From the cell containing the given text, extract its center point as [X, Y] coordinate. 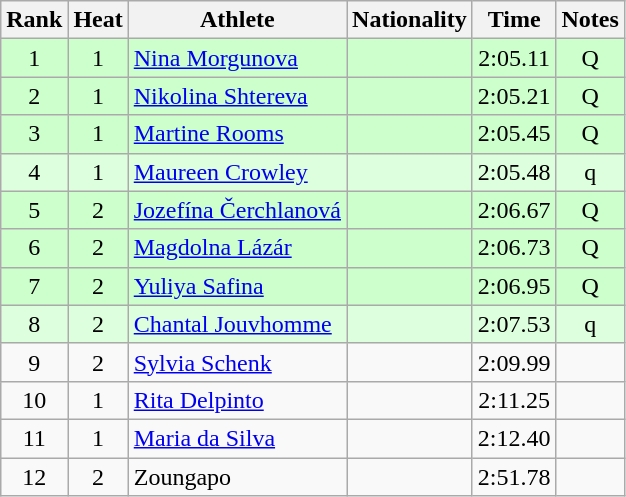
8 [34, 324]
2:09.99 [514, 362]
6 [34, 248]
10 [34, 400]
11 [34, 438]
2:11.25 [514, 400]
Sylvia Schenk [237, 362]
Yuliya Safina [237, 286]
2:05.11 [514, 58]
Magdolna Lázár [237, 248]
Maria da Silva [237, 438]
2:06.73 [514, 248]
2:05.48 [514, 172]
Nationality [410, 20]
Maureen Crowley [237, 172]
2:07.53 [514, 324]
9 [34, 362]
Rita Delpinto [237, 400]
Time [514, 20]
2:05.45 [514, 134]
Nikolina Shtereva [237, 96]
12 [34, 477]
Rank [34, 20]
Jozefína Čerchlanová [237, 210]
5 [34, 210]
Notes [590, 20]
Heat [98, 20]
Martine Rooms [237, 134]
Athlete [237, 20]
Chantal Jouvhomme [237, 324]
Zoungapo [237, 477]
2:06.67 [514, 210]
Nina Morgunova [237, 58]
2:06.95 [514, 286]
2:05.21 [514, 96]
4 [34, 172]
3 [34, 134]
2:51.78 [514, 477]
2:12.40 [514, 438]
7 [34, 286]
